Pinpoint the cell where the given text exists, returning its (X, Y) midpoint coordinate. 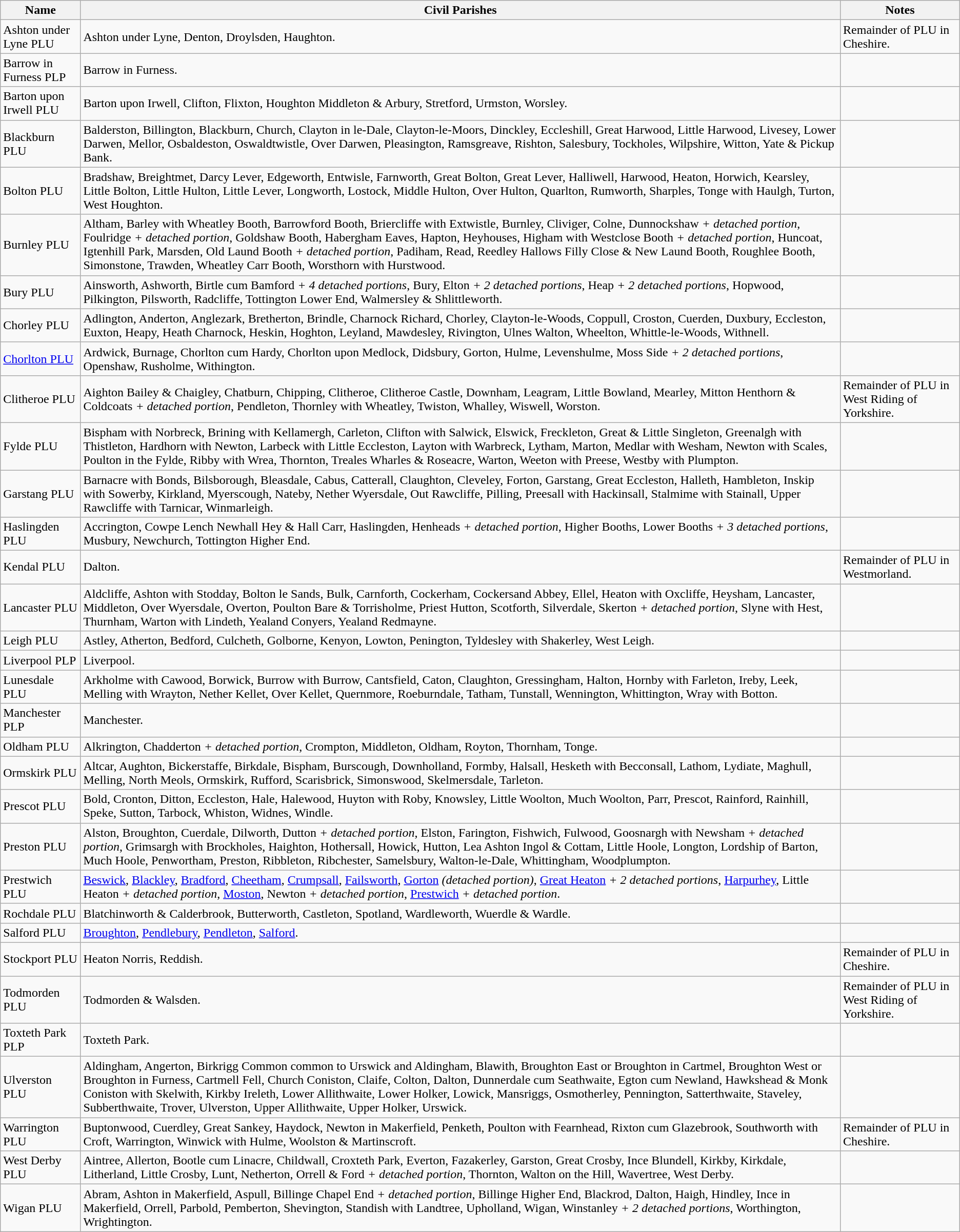
Barton upon Irwell PLU (41, 104)
Notes (901, 10)
Blatchinworth & Calderbrook, Butterworth, Castleton, Spotland, Wardleworth, Wuerdle & Wardle. (461, 913)
Oldham PLU (41, 746)
Kendal PLU (41, 567)
Ashton under Lyne, Denton, Droylsden, Haughton. (461, 37)
Chorley PLU (41, 325)
Salford PLU (41, 933)
Haslingden PLU (41, 534)
Lancaster PLU (41, 608)
Bolton PLU (41, 191)
Dalton. (461, 567)
Liverpool. (461, 660)
Leigh PLU (41, 641)
Ormskirk PLU (41, 773)
Heaton Norris, Reddish. (461, 959)
Prescot PLU (41, 806)
Stockport PLU (41, 959)
Todmorden & Walsden. (461, 1000)
Liverpool PLP (41, 660)
Civil Parishes (461, 10)
Astley, Atherton, Bedford, Culcheth, Golborne, Kenyon, Lowton, Penington, Tyldesley with Shakerley, West Leigh. (461, 641)
Lunesdale PLU (41, 687)
Ulverston PLU (41, 1087)
Alkrington, Chadderton + detached portion, Crompton, Middleton, Oldham, Royton, Thornham, Tonge. (461, 746)
Toxteth Park. (461, 1040)
Toxteth Park PLP (41, 1040)
Ashton under Lyne PLU (41, 37)
Barton upon Irwell, Clifton, Flixton, Houghton Middleton & Arbury, Stretford, Urmston, Worsley. (461, 104)
Warrington PLU (41, 1134)
Preston PLU (41, 846)
Wigan PLU (41, 1208)
Bury PLU (41, 292)
Chorlton PLU (41, 359)
Manchester PLP (41, 720)
Rochdale PLU (41, 913)
Barrow in Furness PLP (41, 70)
Garstang PLU (41, 493)
West Derby PLU (41, 1168)
Burnley PLU (41, 245)
Name (41, 10)
Todmorden PLU (41, 1000)
Blackburn PLU (41, 144)
Manchester. (461, 720)
Fylde PLU (41, 446)
Clitheroe PLU (41, 399)
Broughton, Pendlebury, Pendleton, Salford. (461, 933)
Remainder of PLU in Westmorland. (901, 567)
Prestwich PLU (41, 887)
Barrow in Furness. (461, 70)
